Search for the cell housing the specified text and yield its [X, Y] center coordinate. 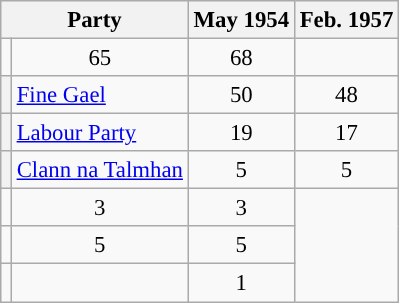
65 [100, 58]
1 [241, 283]
Party [94, 20]
17 [346, 133]
68 [241, 58]
Feb. 1957 [346, 20]
50 [241, 95]
Clann na Talmhan [100, 170]
19 [241, 133]
Labour Party [100, 133]
Fine Gael [100, 95]
48 [346, 95]
May 1954 [241, 20]
